Detect which cell encompasses the target text, then output its [X, Y] center coordinate. 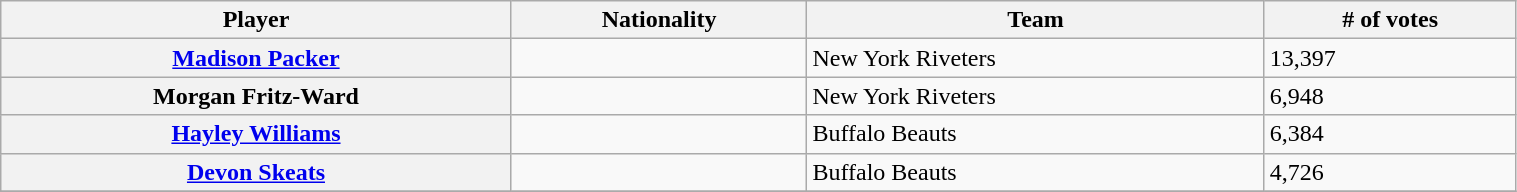
Devon Skeats [256, 172]
Madison Packer [256, 58]
Player [256, 20]
4,726 [1390, 172]
# of votes [1390, 20]
Hayley Williams [256, 134]
Team [1036, 20]
6,384 [1390, 134]
13,397 [1390, 58]
6,948 [1390, 96]
Morgan Fritz-Ward [256, 96]
Nationality [659, 20]
